Capture the cell that displays the provided text and extract its (x, y) central coordinate. 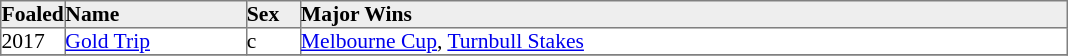
2017 (33, 42)
Melbourne Cup, Turnbull Stakes (683, 42)
Foaled (33, 14)
Gold Trip (156, 42)
c (273, 42)
Major Wins (683, 14)
Name (156, 14)
Sex (273, 14)
